Return the [x, y] coordinate for the center point of the cell that contains the specified text.  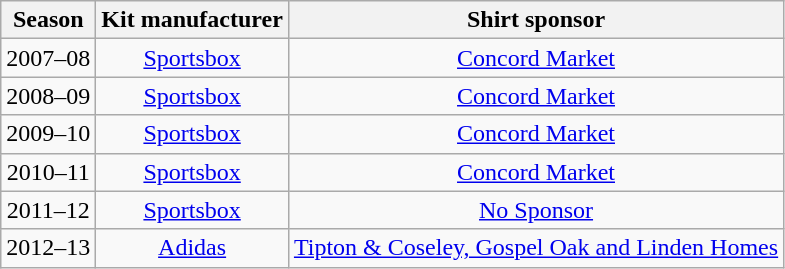
2010–11 [48, 172]
Shirt sponsor [536, 20]
2007–08 [48, 58]
2011–12 [48, 210]
No Sponsor [536, 210]
Kit manufacturer [192, 20]
2012–13 [48, 248]
Adidas [192, 248]
2008–09 [48, 96]
Tipton & Coseley, Gospel Oak and Linden Homes [536, 248]
2009–10 [48, 134]
Season [48, 20]
